Detect which cell encompasses the target text, then output its (X, Y) center coordinate. 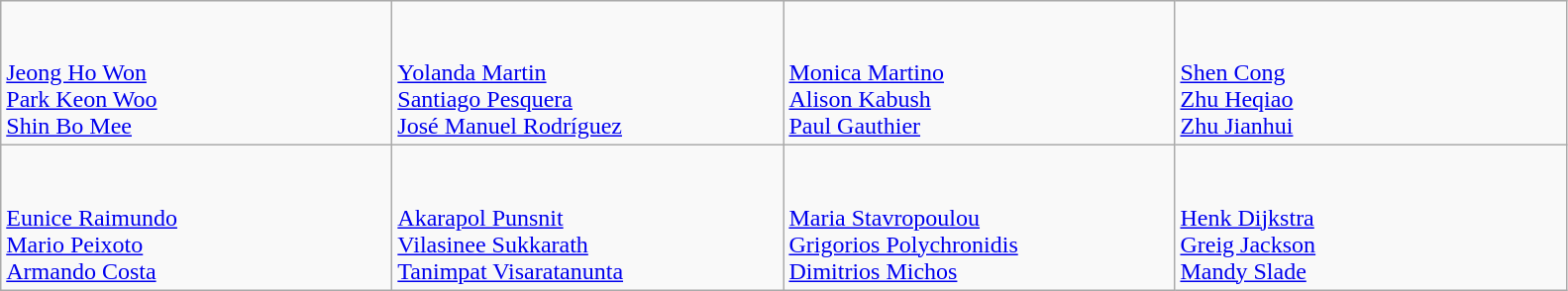
Akarapol Punsnit Vilasinee Sukkarath Tanimpat Visaratanunta (588, 218)
Maria Stavropoulou Grigorios Polychronidis Dimitrios Michos (979, 218)
Henk Dijkstra Greig Jackson Mandy Slade (1371, 218)
Monica Martino Alison Kabush Paul Gauthier (979, 73)
Shen Cong Zhu Heqiao Zhu Jianhui (1371, 73)
Eunice Raimundo Mario Peixoto Armando Costa (196, 218)
Yolanda Martin Santiago Pesquera José Manuel Rodríguez (588, 73)
Jeong Ho Won Park Keon Woo Shin Bo Mee (196, 73)
